Capture the cell that displays the provided text and extract its [X, Y] central coordinate. 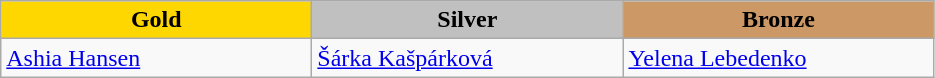
Yelena Lebedenko [778, 58]
Ashia Hansen [156, 58]
Bronze [778, 20]
Gold [156, 20]
Šárka Kašpárková [468, 58]
Silver [468, 20]
